Return [x, y] of the center of cell containing provided text 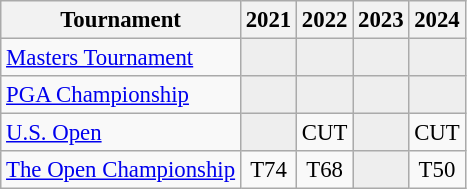
2024 [437, 20]
Tournament [121, 20]
Masters Tournament [121, 58]
The Open Championship [121, 170]
2022 [325, 20]
T50 [437, 170]
T68 [325, 170]
T74 [268, 170]
2021 [268, 20]
U.S. Open [121, 133]
2023 [381, 20]
PGA Championship [121, 95]
